Provide the (X, Y) coordinate of the cell's center where the given text is located.  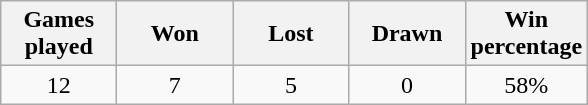
Won (175, 34)
12 (59, 85)
Games played (59, 34)
0 (407, 85)
Lost (291, 34)
Win percentage (526, 34)
Drawn (407, 34)
7 (175, 85)
5 (291, 85)
58% (526, 85)
